Find where the given text appears and provide that cell's center as (x, y) coordinate. 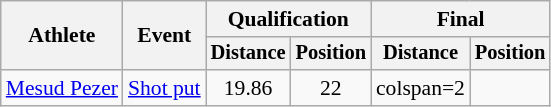
Qualification (288, 19)
19.86 (248, 88)
colspan=2 (420, 88)
Final (460, 19)
Event (164, 36)
Athlete (62, 36)
22 (331, 88)
Shot put (164, 88)
Mesud Pezer (62, 88)
